Identify which cell holds the provided text, then report its (x, y) central coordinate. 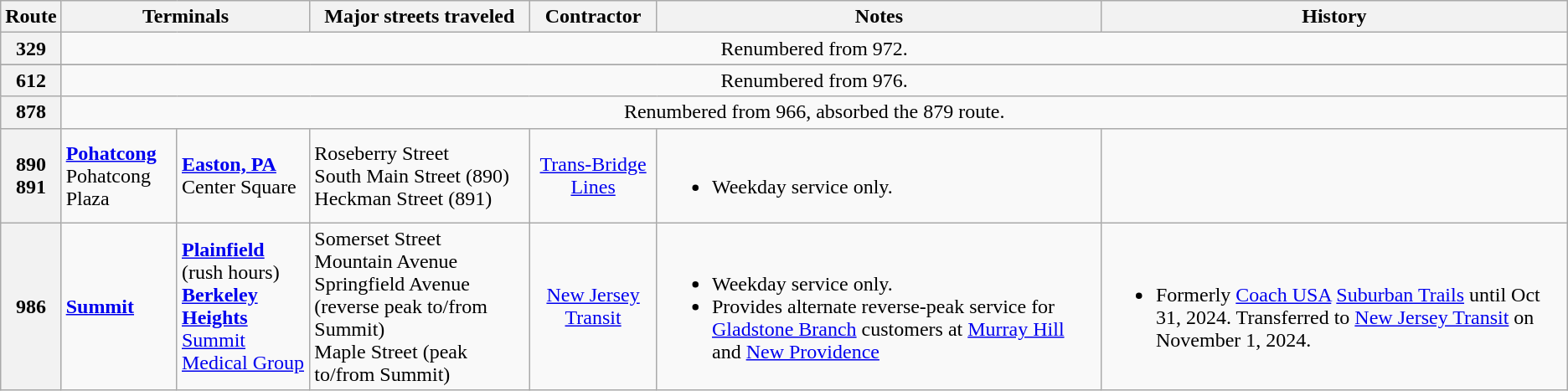
Weekday service only.Provides alternate reverse-peak service for Gladstone Branch customers at Murray Hill and New Providence (879, 306)
878 (31, 112)
Major streets traveled (420, 17)
PohatcongPohatcong Plaza (119, 176)
329 (31, 49)
Contractor (593, 17)
890891 (31, 176)
Route (31, 17)
New Jersey Transit (593, 306)
Formerly Coach USA Suburban Trails until Oct 31, 2024. Transferred to New Jersey Transit on November 1, 2024. (1333, 306)
Summit (119, 306)
Renumbered from 976. (814, 80)
History (1333, 17)
Weekday service only. (879, 176)
Plainfield (rush hours)Berkeley HeightsSummit Medical Group (243, 306)
612 (31, 80)
Terminals (186, 17)
Somerset StreetMountain AvenueSpringfield Avenue (reverse peak to/from Summit)Maple Street (peak to/from Summit) (420, 306)
Notes (879, 17)
Roseberry StreetSouth Main Street (890)Heckman Street (891) (420, 176)
Renumbered from 972. (814, 49)
Renumbered from 966, absorbed the 879 route. (814, 112)
Easton, PACenter Square (243, 176)
Trans-Bridge Lines (593, 176)
986 (31, 306)
